Search for the cell housing the specified text and yield its (X, Y) center coordinate. 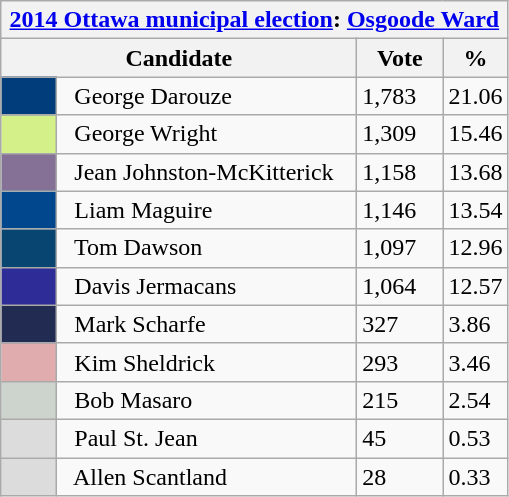
Vote (400, 58)
1,097 (400, 248)
15.46 (476, 134)
3.46 (476, 362)
0.33 (476, 477)
293 (400, 362)
George Darouze (207, 96)
Bob Masaro (207, 400)
Jean Johnston-McKitterick (207, 172)
2014 Ottawa municipal election: Osgoode Ward (254, 20)
12.57 (476, 286)
% (476, 58)
1,064 (400, 286)
1,146 (400, 210)
327 (400, 324)
Kim Sheldrick (207, 362)
1,783 (400, 96)
45 (400, 438)
Tom Dawson (207, 248)
13.68 (476, 172)
Liam Maguire (207, 210)
Allen Scantland (207, 477)
3.86 (476, 324)
Davis Jermacans (207, 286)
Candidate (179, 58)
George Wright (207, 134)
Mark Scharfe (207, 324)
13.54 (476, 210)
21.06 (476, 96)
2.54 (476, 400)
1,158 (400, 172)
215 (400, 400)
Paul St. Jean (207, 438)
28 (400, 477)
12.96 (476, 248)
0.53 (476, 438)
1,309 (400, 134)
